Scan for the cell matching the given text and deliver its (X, Y) coordinate at center. 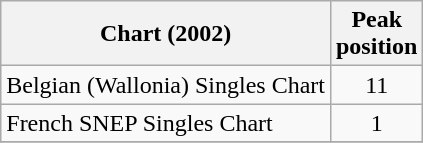
Belgian (Wallonia) Singles Chart (166, 85)
1 (376, 123)
11 (376, 85)
Chart (2002) (166, 34)
French SNEP Singles Chart (166, 123)
Peakposition (376, 34)
